Extract the (X, Y) coordinate from the center of the cell holding the provided text.  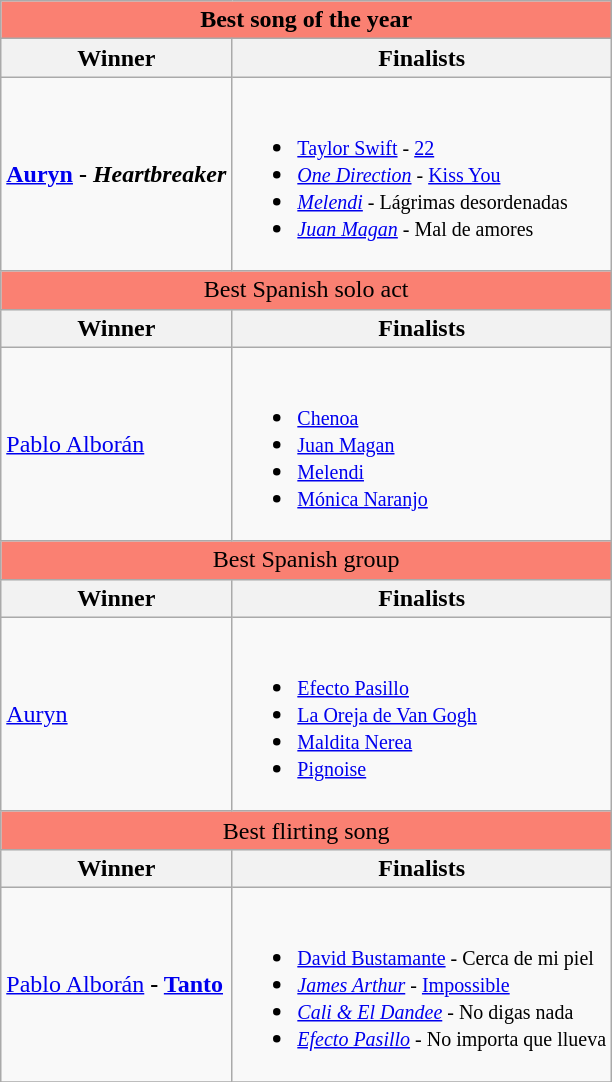
Pablo Alborán (116, 444)
ChenoaJuan MaganMelendiMónica Naranjo (422, 444)
Auryn (116, 714)
Best Spanish group (306, 560)
Best Spanish solo act (306, 290)
Best song of the year (306, 20)
Efecto PasilloLa Oreja de Van GoghMaldita NereaPignoise (422, 714)
Auryn - Heartbreaker (116, 174)
David Bustamante - Cerca de mi pielJames Arthur - ImpossibleCali & El Dandee - No digas nadaEfecto Pasillo - No importa que llueva (422, 984)
Best flirting song (306, 830)
Taylor Swift - 22One Direction - Kiss YouMelendi - Lágrimas desordenadasJuan Magan - Mal de amores (422, 174)
Pablo Alborán - Tanto (116, 984)
